Provide the [x, y] coordinate of the cell's center where the given text is located.  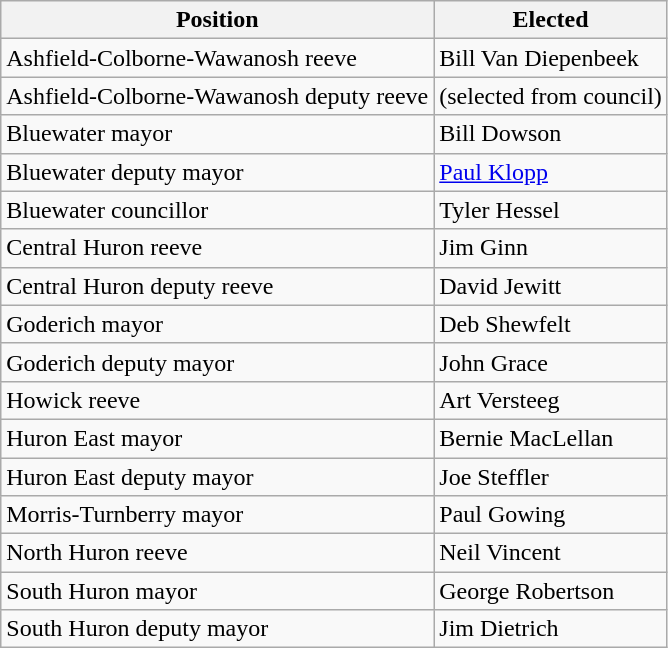
Bill Van Diepenbeek [551, 58]
Huron East deputy mayor [218, 477]
Jim Dietrich [551, 629]
Bill Dowson [551, 134]
Goderich deputy mayor [218, 362]
Joe Steffler [551, 477]
Art Versteeg [551, 400]
Deb Shewfelt [551, 324]
Goderich mayor [218, 324]
Central Huron reeve [218, 248]
South Huron deputy mayor [218, 629]
Position [218, 20]
Tyler Hessel [551, 210]
Howick reeve [218, 400]
John Grace [551, 362]
Jim Ginn [551, 248]
Bluewater deputy mayor [218, 172]
Neil Vincent [551, 553]
Elected [551, 20]
David Jewitt [551, 286]
Bluewater councillor [218, 210]
(selected from council) [551, 96]
Paul Gowing [551, 515]
George Robertson [551, 591]
Huron East mayor [218, 438]
Bernie MacLellan [551, 438]
Paul Klopp [551, 172]
Morris-Turnberry mayor [218, 515]
North Huron reeve [218, 553]
Central Huron deputy reeve [218, 286]
Bluewater mayor [218, 134]
Ashfield-Colborne-Wawanosh reeve [218, 58]
Ashfield-Colborne-Wawanosh deputy reeve [218, 96]
South Huron mayor [218, 591]
